Return [X, Y] of the center of cell containing provided text 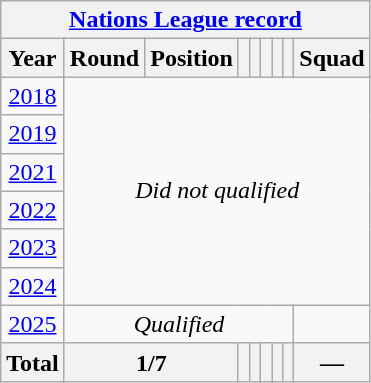
2023 [33, 248]
2025 [33, 324]
Year [33, 58]
1/7 [151, 362]
Total [33, 362]
Squad [332, 58]
Round [104, 58]
2018 [33, 96]
Qualified [179, 324]
2024 [33, 286]
2022 [33, 210]
— [332, 362]
Nations League record [186, 20]
Position [192, 58]
2021 [33, 172]
2019 [33, 134]
Did not qualified [217, 191]
